Capture the cell that displays the provided text and extract its [x, y] central coordinate. 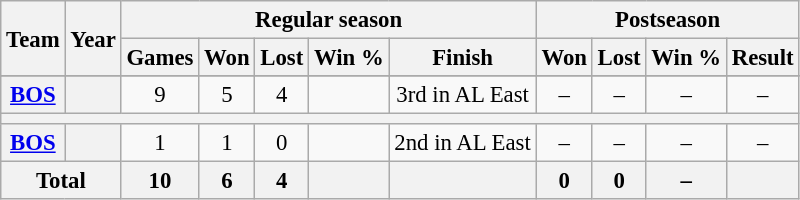
6 [227, 181]
2nd in AL East [462, 143]
Total [61, 181]
9 [160, 95]
Postseason [668, 20]
Finish [462, 58]
Year [93, 38]
Result [762, 58]
Team [33, 38]
3rd in AL East [462, 95]
5 [227, 95]
Games [160, 58]
Regular season [328, 20]
10 [160, 181]
